Pinpoint the cell where the given text exists, returning its [x, y] midpoint coordinate. 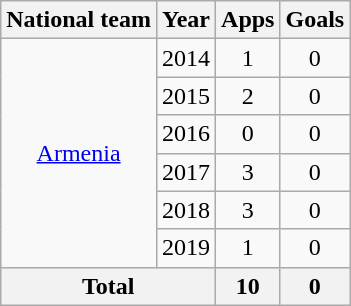
Total [108, 286]
2016 [186, 134]
Apps [248, 20]
2 [248, 96]
2019 [186, 248]
2018 [186, 210]
2014 [186, 58]
10 [248, 286]
2015 [186, 96]
Goals [315, 20]
Year [186, 20]
National team [79, 20]
Armenia [79, 153]
2017 [186, 172]
